Provide the [X, Y] coordinate of the cell's center where the given text is located.  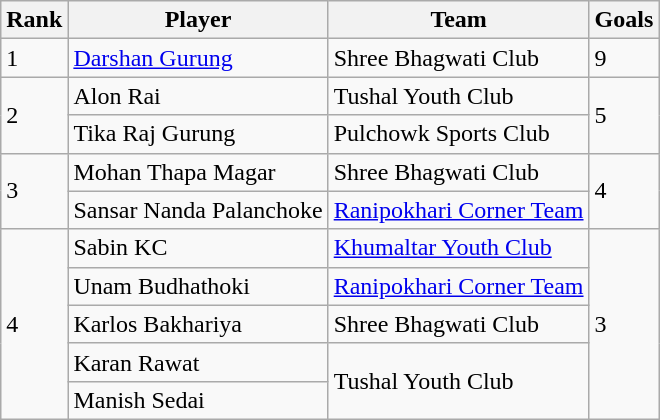
Darshan Gurung [198, 58]
Player [198, 20]
5 [624, 115]
1 [34, 58]
Unam Budhathoki [198, 286]
Team [458, 20]
Mohan Thapa Magar [198, 172]
Karan Rawat [198, 362]
Khumaltar Youth Club [458, 248]
Sansar Nanda Palanchoke [198, 210]
Pulchowk Sports Club [458, 134]
Tika Raj Gurung [198, 134]
9 [624, 58]
Karlos Bakhariya [198, 324]
Rank [34, 20]
Goals [624, 20]
Alon Rai [198, 96]
Sabin KC [198, 248]
2 [34, 115]
Manish Sedai [198, 400]
